Provide the [X, Y] coordinate of the cell's center where the given text is located.  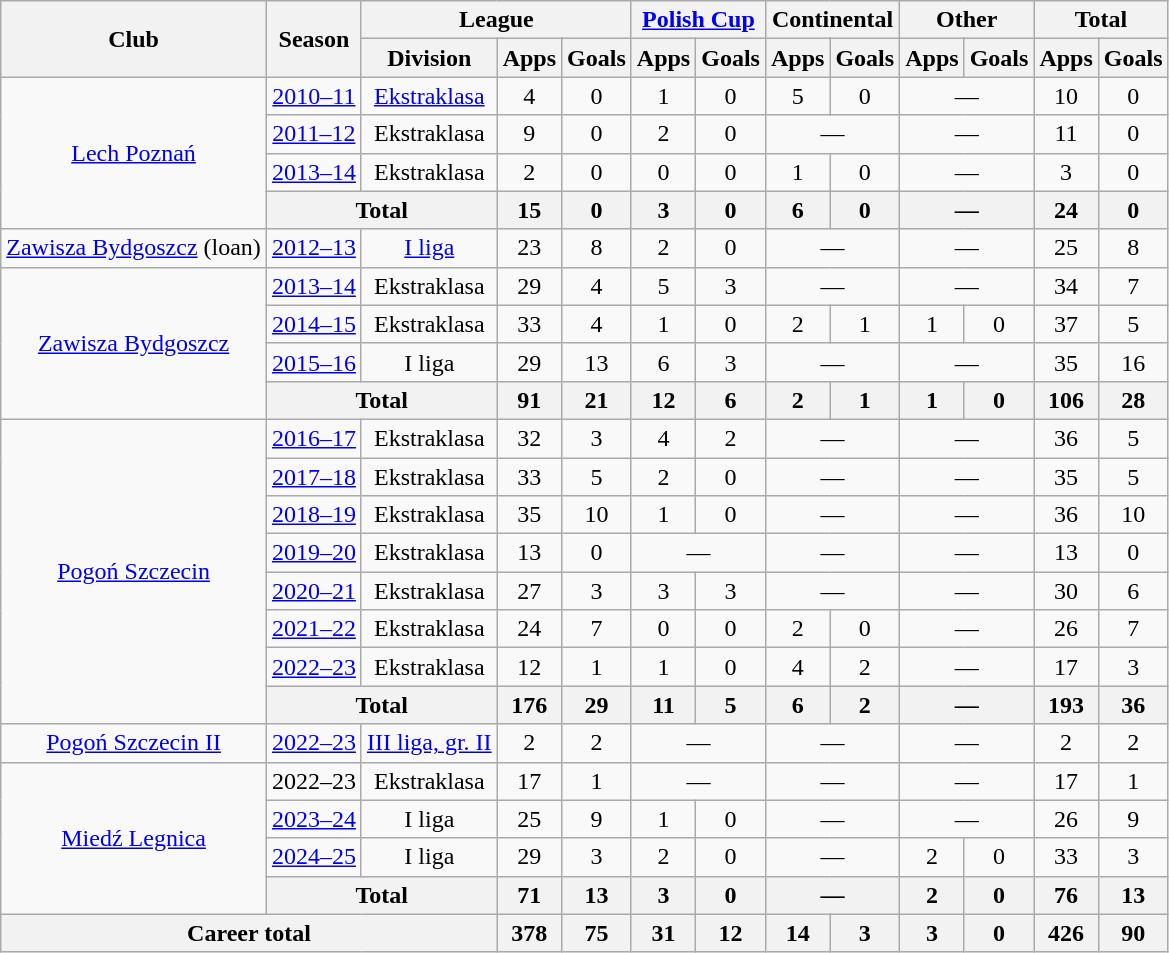
75 [597, 933]
2014–15 [314, 324]
106 [1066, 400]
2018–19 [314, 515]
378 [529, 933]
32 [529, 438]
91 [529, 400]
Pogoń Szczecin [134, 571]
III liga, gr. II [429, 743]
2012–13 [314, 248]
Miedź Legnica [134, 838]
16 [1133, 362]
Zawisza Bydgoszcz [134, 343]
League [496, 20]
2016–17 [314, 438]
2024–25 [314, 857]
30 [1066, 591]
2010–11 [314, 96]
14 [797, 933]
2023–24 [314, 819]
176 [529, 705]
21 [597, 400]
15 [529, 210]
Lech Poznań [134, 153]
Career total [249, 933]
Continental [832, 20]
2011–12 [314, 134]
71 [529, 895]
Zawisza Bydgoszcz (loan) [134, 248]
426 [1066, 933]
27 [529, 591]
Polish Cup [698, 20]
Season [314, 39]
Other [967, 20]
28 [1133, 400]
90 [1133, 933]
34 [1066, 286]
2019–20 [314, 553]
Division [429, 58]
2020–21 [314, 591]
2021–22 [314, 629]
193 [1066, 705]
23 [529, 248]
31 [663, 933]
Club [134, 39]
2017–18 [314, 477]
2015–16 [314, 362]
Pogoń Szczecin II [134, 743]
76 [1066, 895]
37 [1066, 324]
